Scan for the cell matching the given text and deliver its [x, y] coordinate at center. 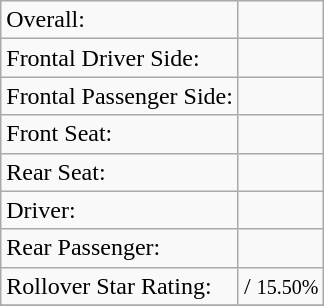
Frontal Passenger Side: [120, 96]
Rollover Star Rating: [120, 286]
Overall: [120, 20]
/ 15.50% [280, 286]
Rear Passenger: [120, 248]
Rear Seat: [120, 172]
Frontal Driver Side: [120, 58]
Front Seat: [120, 134]
Driver: [120, 210]
